For the text-containing cell, return its midpoint in (x, y) coordinate format. 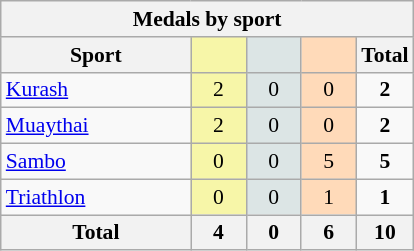
10 (384, 233)
Sport (96, 55)
Sambo (96, 162)
Muaythai (96, 126)
Medals by sport (208, 19)
6 (328, 233)
4 (218, 233)
Kurash (96, 90)
Triathlon (96, 197)
